Detect which cell encompasses the target text, then output its [x, y] center coordinate. 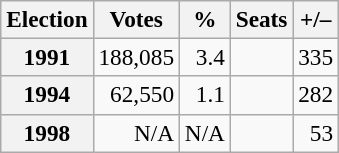
1998 [47, 133]
1994 [47, 95]
Votes [136, 19]
+/– [316, 19]
3.4 [204, 57]
282 [316, 95]
Election [47, 19]
% [204, 19]
62,550 [136, 95]
1991 [47, 57]
1.1 [204, 95]
335 [316, 57]
53 [316, 133]
188,085 [136, 57]
Seats [262, 19]
